Pinpoint the cell where the given text exists, returning its [X, Y] midpoint coordinate. 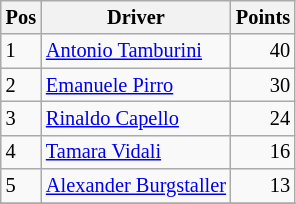
Antonio Tamburini [136, 51]
Alexander Burgstaller [136, 186]
Rinaldo Capello [136, 118]
13 [263, 186]
Points [263, 17]
Emanuele Pirro [136, 85]
5 [21, 186]
30 [263, 85]
40 [263, 51]
24 [263, 118]
2 [21, 85]
4 [21, 152]
Pos [21, 17]
3 [21, 118]
16 [263, 152]
1 [21, 51]
Driver [136, 17]
Tamara Vidali [136, 152]
